Capture the cell that displays the provided text and extract its (x, y) central coordinate. 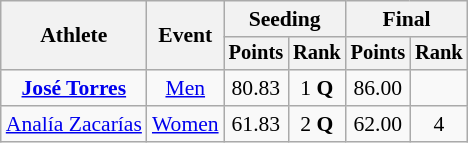
80.83 (256, 88)
Athlete (74, 36)
1 Q (317, 88)
Women (186, 124)
Event (186, 36)
Men (186, 88)
61.83 (256, 124)
José Torres (74, 88)
4 (439, 124)
Analía Zacarías (74, 124)
86.00 (378, 88)
Final (407, 19)
2 Q (317, 124)
Seeding (285, 19)
62.00 (378, 124)
